Pinpoint the cell where the given text exists, returning its (X, Y) midpoint coordinate. 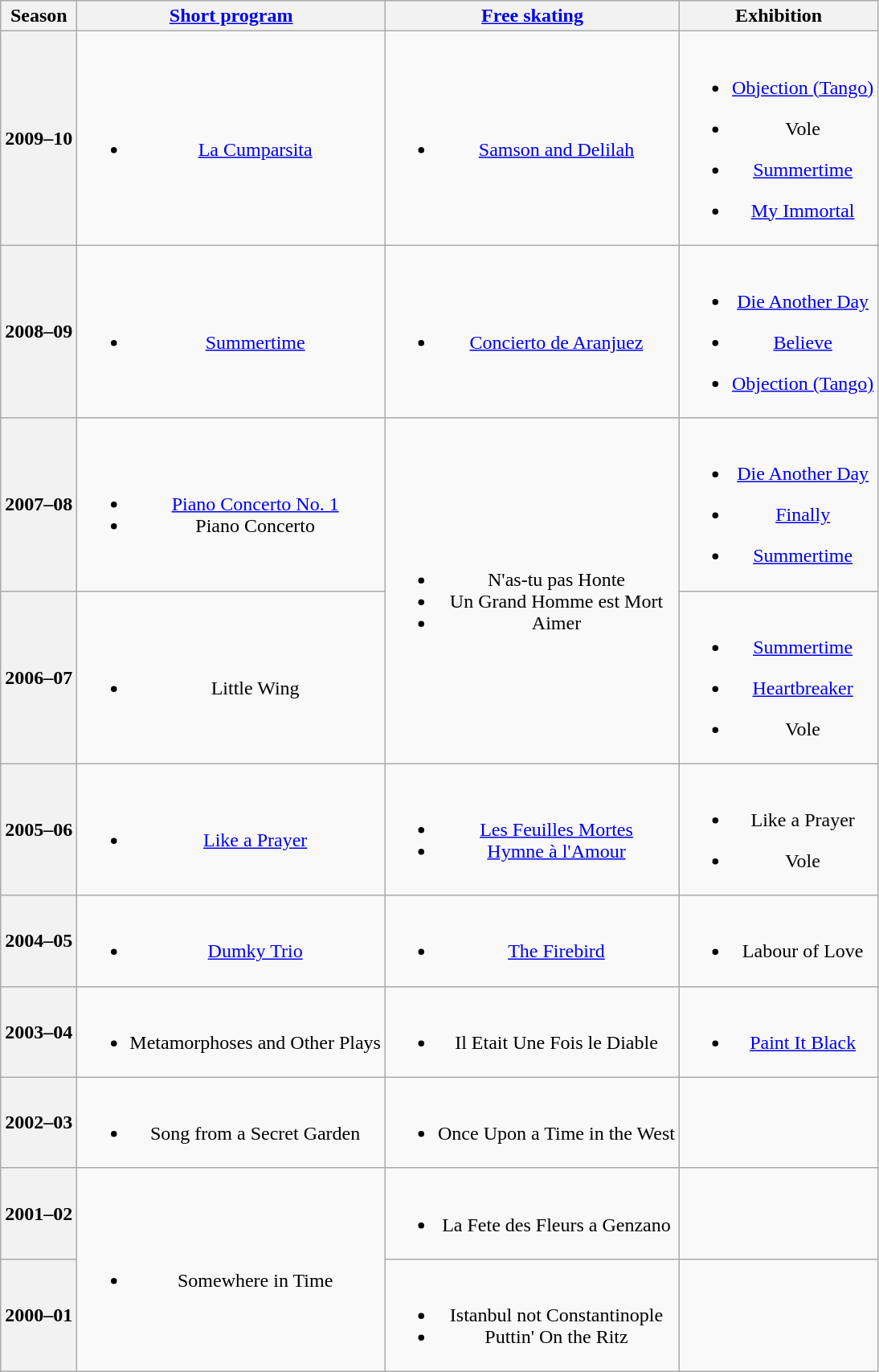
Free skating (532, 16)
2004–05 (39, 940)
Piano Concerto No. 1 Piano Concerto (231, 505)
2008–09 (39, 331)
2001–02 (39, 1214)
Like a Prayer (231, 829)
Song from a Secret Garden (231, 1122)
Short program (231, 16)
Summertime Heartbreaker Vole (778, 677)
Il Etait Une Fois le Diable (532, 1032)
Once Upon a Time in the West (532, 1122)
2003–04 (39, 1032)
2000–01 (39, 1315)
Dumky Trio (231, 940)
2006–07 (39, 677)
Paint It Black (778, 1032)
N'as-tu pas HonteUn Grand Homme est MortAimer (532, 591)
Labour of Love (778, 940)
La Fete des Fleurs a Genzano (532, 1214)
Somewhere in Time (231, 1270)
Exhibition (778, 16)
Concierto de Aranjuez (532, 331)
Like a Prayer Vole (778, 829)
2009–10 (39, 138)
Samson and Delilah (532, 138)
Summertime (231, 331)
Metamorphoses and Other Plays (231, 1032)
Die Another Day Believe Objection (Tango) (778, 331)
2005–06 (39, 829)
Season (39, 16)
2002–03 (39, 1122)
Les Feuilles Mortes Hymne à l'Amour (532, 829)
Istanbul not Constantinople Puttin' On the Ritz (532, 1315)
Die Another Day Finally Summertime (778, 505)
Little Wing (231, 677)
The Firebird (532, 940)
Objection (Tango) Vole Summertime My Immortal (778, 138)
La Cumparsita (231, 138)
2007–08 (39, 505)
